From the cell containing the given text, extract its center point as [x, y] coordinate. 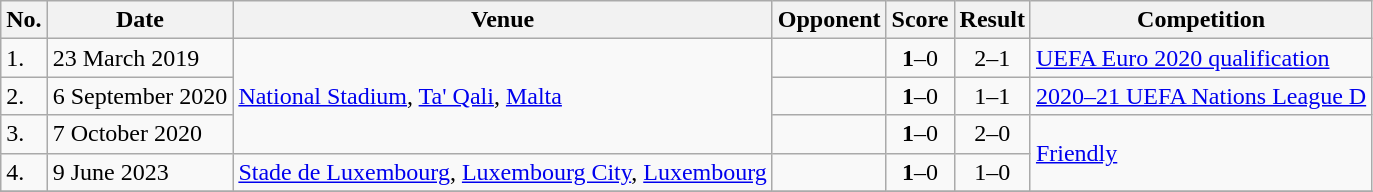
1–1 [992, 96]
2. [24, 96]
2020–21 UEFA Nations League D [1200, 96]
Score [920, 20]
6 September 2020 [140, 96]
23 March 2019 [140, 58]
4. [24, 172]
2–1 [992, 58]
Opponent [829, 20]
7 October 2020 [140, 134]
Venue [502, 20]
Competition [1200, 20]
2–0 [992, 134]
Result [992, 20]
UEFA Euro 2020 qualification [1200, 58]
Date [140, 20]
1. [24, 58]
3. [24, 134]
9 June 2023 [140, 172]
National Stadium, Ta' Qali, Malta [502, 96]
Friendly [1200, 153]
Stade de Luxembourg, Luxembourg City, Luxembourg [502, 172]
No. [24, 20]
